Detect which cell encompasses the target text, then output its [X, Y] center coordinate. 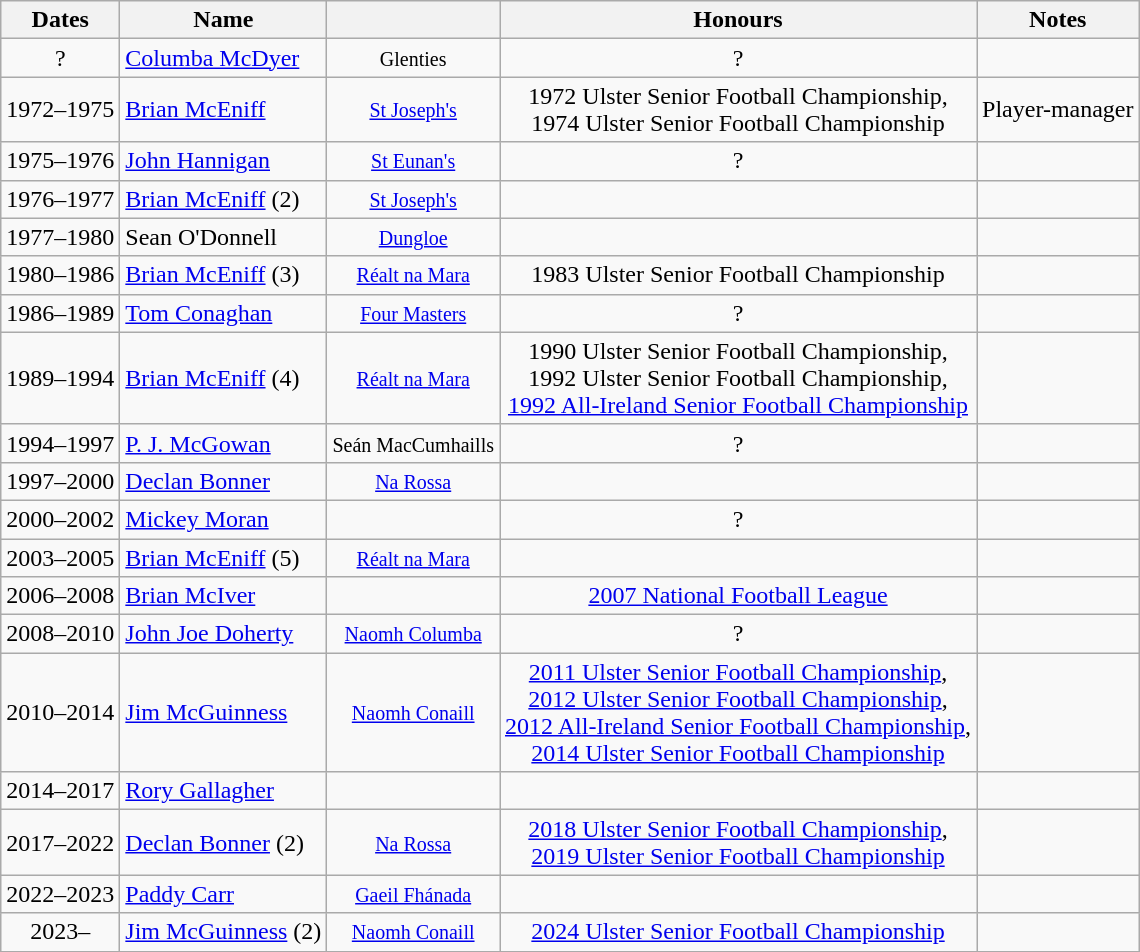
Rory Gallagher [224, 791]
2017–2022 [60, 842]
1975–1976 [60, 161]
John Joe Doherty [224, 634]
Declan Bonner (2) [224, 842]
1977–1980 [60, 237]
1997–2000 [60, 481]
2003–2005 [60, 557]
2023– [60, 932]
2006–2008 [60, 596]
John Hannigan [224, 161]
1989–1994 [60, 378]
St Eunan's [414, 161]
Paddy Carr [224, 894]
Player-manager [1058, 110]
Brian McEniff (5) [224, 557]
1986–1989 [60, 313]
Seán MacCumhaills [414, 443]
Brian McEniff [224, 110]
P. J. McGowan [224, 443]
Declan Bonner [224, 481]
Four Masters [414, 313]
Gaeil Fhánada [414, 894]
1983 Ulster Senior Football Championship [738, 275]
2024 Ulster Senior Football Championship [738, 932]
2000–2002 [60, 519]
Notes [1058, 20]
2008–2010 [60, 634]
Brian McEniff (2) [224, 199]
Brian McEniff (4) [224, 378]
Tom Conaghan [224, 313]
1990 Ulster Senior Football Championship,1992 Ulster Senior Football Championship,1992 All-Ireland Senior Football Championship [738, 378]
Naomh Columba [414, 634]
Brian McEniff (3) [224, 275]
2018 Ulster Senior Football Championship,2019 Ulster Senior Football Championship [738, 842]
2014–2017 [60, 791]
Name [224, 20]
1994–1997 [60, 443]
Sean O'Donnell [224, 237]
Dungloe [414, 237]
2007 National Football League [738, 596]
Jim McGuinness [224, 712]
1976–1977 [60, 199]
1972 Ulster Senior Football Championship,1974 Ulster Senior Football Championship [738, 110]
Brian McIver [224, 596]
Mickey Moran [224, 519]
2022–2023 [60, 894]
1980–1986 [60, 275]
2010–2014 [60, 712]
Honours [738, 20]
Jim McGuinness (2) [224, 932]
1972–1975 [60, 110]
Dates [60, 20]
Glenties [414, 58]
Columba McDyer [224, 58]
